For the text-containing cell, return its midpoint in [X, Y] coordinate format. 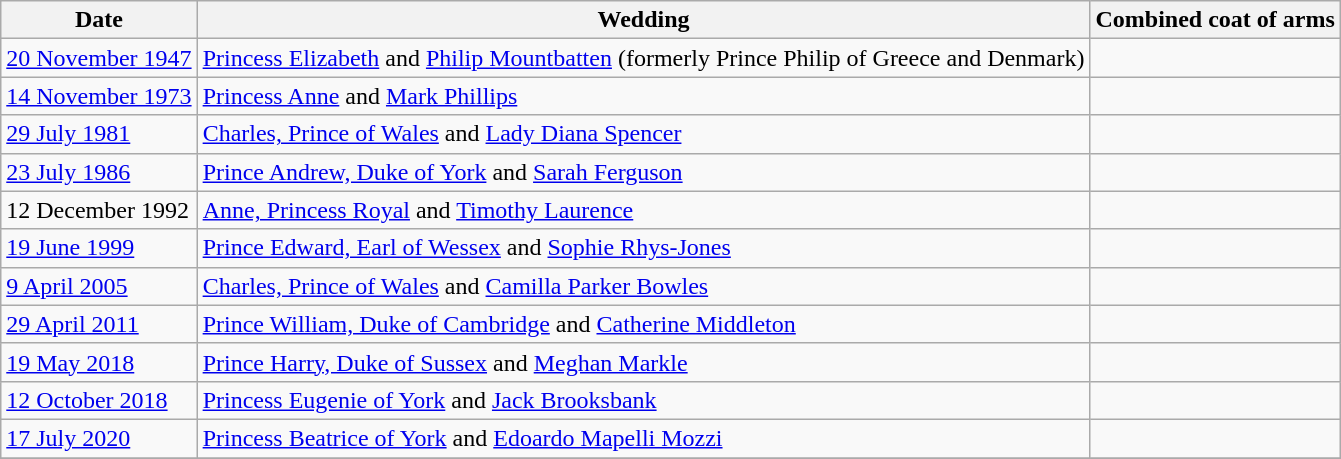
Wedding [644, 20]
19 May 2018 [99, 362]
Combined coat of arms [1215, 20]
Princess Anne and Mark Phillips [644, 96]
20 November 1947 [99, 58]
Prince Andrew, Duke of York and Sarah Ferguson [644, 172]
Date [99, 20]
12 December 1992 [99, 210]
29 April 2011 [99, 324]
12 October 2018 [99, 400]
Prince Harry, Duke of Sussex and Meghan Markle [644, 362]
Prince William, Duke of Cambridge and Catherine Middleton [644, 324]
Princess Elizabeth and Philip Mountbatten (formerly Prince Philip of Greece and Denmark) [644, 58]
Princess Eugenie of York and Jack Brooksbank [644, 400]
14 November 1973 [99, 96]
Prince Edward, Earl of Wessex and Sophie Rhys-Jones [644, 248]
9 April 2005 [99, 286]
23 July 1986 [99, 172]
29 July 1981 [99, 134]
Princess Beatrice of York and Edoardo Mapelli Mozzi [644, 438]
17 July 2020 [99, 438]
19 June 1999 [99, 248]
Charles, Prince of Wales and Camilla Parker Bowles [644, 286]
Anne, Princess Royal and Timothy Laurence [644, 210]
Charles, Prince of Wales and Lady Diana Spencer [644, 134]
